Return (x, y) of the center of cell containing provided text 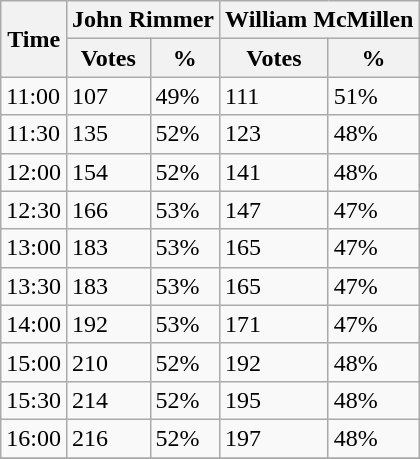
216 (108, 438)
11:00 (34, 96)
135 (108, 134)
John Rimmer (142, 20)
15:30 (34, 400)
15:00 (34, 362)
51% (373, 96)
123 (274, 134)
Time (34, 39)
210 (108, 362)
147 (274, 210)
12:00 (34, 172)
195 (274, 400)
154 (108, 172)
107 (108, 96)
16:00 (34, 438)
49% (185, 96)
William McMillen (320, 20)
141 (274, 172)
171 (274, 324)
14:00 (34, 324)
13:00 (34, 248)
214 (108, 400)
111 (274, 96)
166 (108, 210)
197 (274, 438)
13:30 (34, 286)
12:30 (34, 210)
11:30 (34, 134)
